Pinpoint the cell where the given text exists, returning its [X, Y] midpoint coordinate. 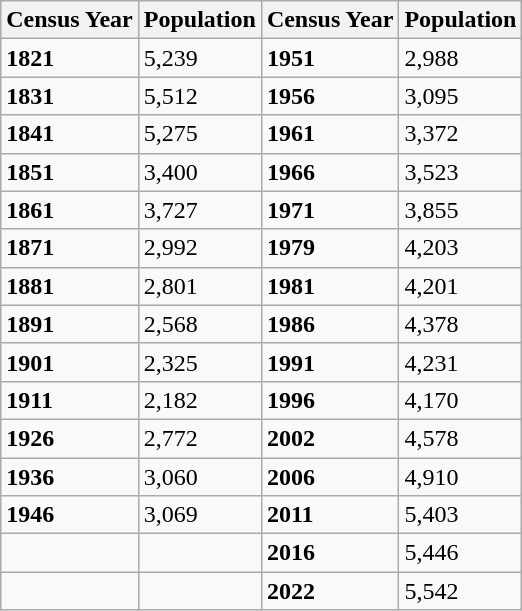
3,727 [200, 210]
2,801 [200, 286]
1956 [330, 96]
5,403 [460, 515]
2006 [330, 477]
5,275 [200, 134]
1881 [70, 286]
1901 [70, 362]
1871 [70, 248]
2002 [330, 438]
2,772 [200, 438]
4,201 [460, 286]
1986 [330, 324]
2016 [330, 553]
1891 [70, 324]
1971 [330, 210]
1926 [70, 438]
1861 [70, 210]
4,170 [460, 400]
3,095 [460, 96]
3,372 [460, 134]
5,512 [200, 96]
1841 [70, 134]
4,578 [460, 438]
1996 [330, 400]
1946 [70, 515]
3,855 [460, 210]
1851 [70, 172]
4,910 [460, 477]
1831 [70, 96]
2022 [330, 591]
1911 [70, 400]
1961 [330, 134]
3,400 [200, 172]
4,231 [460, 362]
3,060 [200, 477]
2,182 [200, 400]
2,568 [200, 324]
3,523 [460, 172]
1951 [330, 58]
2,988 [460, 58]
1936 [70, 477]
4,378 [460, 324]
1979 [330, 248]
1981 [330, 286]
5,239 [200, 58]
5,446 [460, 553]
1966 [330, 172]
4,203 [460, 248]
1991 [330, 362]
2,992 [200, 248]
2,325 [200, 362]
2011 [330, 515]
3,069 [200, 515]
1821 [70, 58]
5,542 [460, 591]
